Search for the cell housing the specified text and yield its [X, Y] center coordinate. 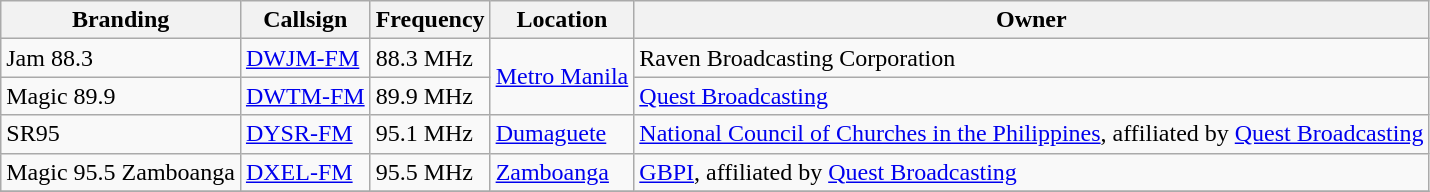
Branding [121, 20]
Metro Manila [562, 77]
95.1 MHz [430, 134]
89.9 MHz [430, 96]
88.3 MHz [430, 58]
Magic 95.5 Zamboanga [121, 172]
Raven Broadcasting Corporation [1032, 58]
National Council of Churches in the Philippines, affiliated by Quest Broadcasting [1032, 134]
DWJM-FM [305, 58]
95.5 MHz [430, 172]
DYSR-FM [305, 134]
GBPI, affiliated by Quest Broadcasting [1032, 172]
Zamboanga [562, 172]
Quest Broadcasting [1032, 96]
SR95 [121, 134]
Magic 89.9 [121, 96]
DXEL-FM [305, 172]
Dumaguete [562, 134]
Frequency [430, 20]
DWTM-FM [305, 96]
Owner [1032, 20]
Callsign [305, 20]
Jam 88.3 [121, 58]
Location [562, 20]
